Provide the (x, y) coordinate of the cell's center where the given text is located.  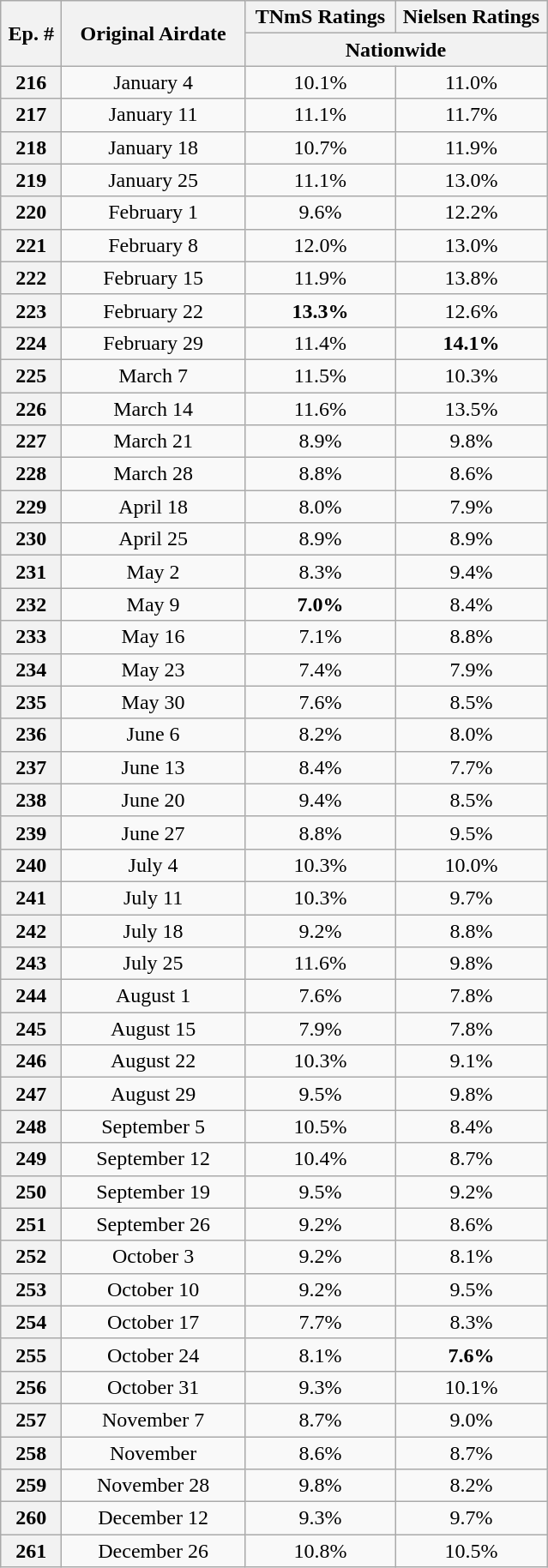
September 19 (154, 1192)
TNmS Ratings (320, 17)
236 (31, 735)
14.1% (471, 343)
228 (31, 474)
October 31 (154, 1387)
Nationwide (395, 50)
220 (31, 213)
February 29 (154, 343)
232 (31, 604)
7.1% (320, 637)
219 (31, 180)
Ep. # (31, 33)
225 (31, 375)
231 (31, 572)
13.8% (471, 278)
242 (31, 930)
244 (31, 996)
252 (31, 1257)
September 26 (154, 1224)
August 1 (154, 996)
March 28 (154, 474)
9.6% (320, 213)
April 25 (154, 539)
239 (31, 832)
May 16 (154, 637)
June 20 (154, 800)
February 8 (154, 245)
13.3% (320, 310)
226 (31, 409)
10.0% (471, 865)
January 18 (154, 147)
January 11 (154, 115)
July 18 (154, 930)
October 10 (154, 1289)
November 7 (154, 1420)
February 15 (154, 278)
251 (31, 1224)
259 (31, 1486)
July 25 (154, 964)
August 29 (154, 1094)
241 (31, 898)
October 17 (154, 1322)
233 (31, 637)
248 (31, 1126)
7.0% (320, 604)
October 3 (154, 1257)
7.4% (320, 670)
221 (31, 245)
247 (31, 1094)
257 (31, 1420)
13.5% (471, 409)
12.6% (471, 310)
222 (31, 278)
April 18 (154, 507)
February 22 (154, 310)
November 28 (154, 1486)
September 5 (154, 1126)
9.1% (471, 1061)
258 (31, 1453)
12.2% (471, 213)
January 25 (154, 180)
243 (31, 964)
256 (31, 1387)
261 (31, 1551)
234 (31, 670)
237 (31, 767)
January 4 (154, 82)
11.5% (320, 375)
253 (31, 1289)
218 (31, 147)
June 13 (154, 767)
227 (31, 442)
217 (31, 115)
235 (31, 702)
250 (31, 1192)
238 (31, 800)
August 15 (154, 1029)
August 22 (154, 1061)
12.0% (320, 245)
11.4% (320, 343)
March 7 (154, 375)
May 9 (154, 604)
260 (31, 1518)
246 (31, 1061)
May 30 (154, 702)
11.0% (471, 82)
229 (31, 507)
November (154, 1453)
Original Airdate (154, 33)
February 1 (154, 213)
10.4% (320, 1159)
10.7% (320, 147)
June 27 (154, 832)
9.0% (471, 1420)
249 (31, 1159)
December 12 (154, 1518)
10.8% (320, 1551)
December 26 (154, 1551)
September 12 (154, 1159)
240 (31, 865)
June 6 (154, 735)
May 23 (154, 670)
224 (31, 343)
223 (31, 310)
March 21 (154, 442)
March 14 (154, 409)
255 (31, 1355)
216 (31, 82)
230 (31, 539)
May 2 (154, 572)
October 24 (154, 1355)
245 (31, 1029)
254 (31, 1322)
Nielsen Ratings (471, 17)
July 4 (154, 865)
11.7% (471, 115)
July 11 (154, 898)
